Scan for the cell matching the given text and deliver its [x, y] coordinate at center. 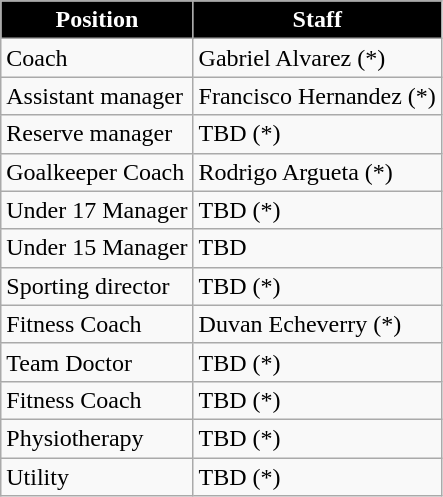
Under 17 Manager [97, 210]
Rodrigo Argueta (*) [317, 172]
Sporting director [97, 286]
Duvan Echeverry (*) [317, 324]
Utility [97, 477]
Goalkeeper Coach [97, 172]
Team Doctor [97, 362]
Assistant manager [97, 96]
Physiotherapy [97, 438]
Reserve manager [97, 134]
Gabriel Alvarez (*) [317, 58]
Francisco Hernandez (*) [317, 96]
Coach [97, 58]
Position [97, 20]
TBD [317, 248]
Staff [317, 20]
Under 15 Manager [97, 248]
